Identify which cell holds the provided text, then report its [x, y] central coordinate. 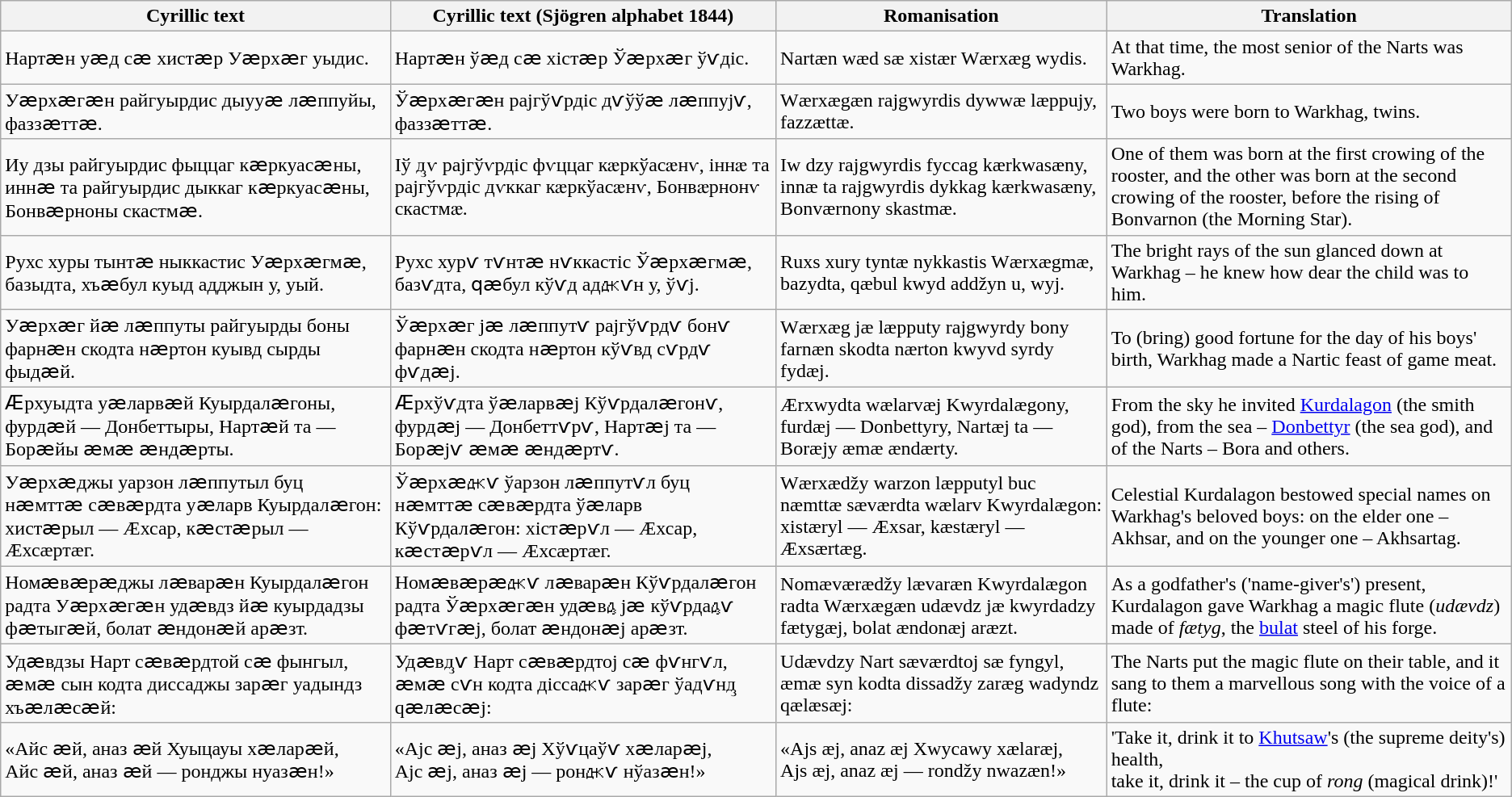
At that time, the most senior of the Narts was Warkhag. [1308, 58]
«Ajs æj, anaz æj Xwycawy xælaræj,Ajs æj, anaz æj — rondžy nwazæn!» [942, 759]
Ӕрхўѵдта ўӕларвӕј Кўѵрдалӕгонѵ, фурдӕј — Донбеттѵрѵ, Нартӕј та — Борӕјѵ ӕмӕ ӕндӕртѵ. [583, 426]
Ruxs xury tyntæ nykkastis Wærxægmæ, bazydta, qæbul kwyd addžyn u, wyj. [942, 272]
Иу дзы райгуырдис фыццаг кӕркуасӕны, иннӕ та райгуырдис дыккаг кӕркуасӕны, Бонвӕрноны скастмӕ. [195, 187]
Номӕвӕрӕԫѵ лӕварӕн Кўѵрдалӕгон радта Ўӕрхӕгӕн удӕвꚉ јӕ кўѵрдаꚉѵ фӕтѵгӕј, болат ӕндонӕј арӕзт. [583, 606]
The Narts put the magic flute on their table, and it sang to them a marvellous song with the voice of a flute: [1308, 683]
From the sky he invited Kurdalagon (the smith god), from the sea – Donbettyr (the sea god), and of the Narts – Bora and others. [1308, 426]
Удӕвдзы Нарт сӕвӕрдтой сӕ фынгыл, ӕмӕ сын кодта диссаджы зарӕг уадындз хъӕлӕсӕй: [195, 683]
«Ајс ӕј, аназ ӕј Хўѵцаўѵ хӕларӕј,Ајс ӕј, аназ ӕј — ронԫѵ нўазӕн!» [583, 759]
Удӕвꚉѵ Нарт сӕвӕрдтој сӕ фѵнгѵл, ӕмӕ сѵн кодта діссаԫѵ зарӕг ўадѵнꚉ qӕлӕсӕј: [583, 683]
Уӕрхӕг йӕ лӕппуты райгуырды боны фарнӕн скодта нӕртон куывд сырды фыдӕй. [195, 349]
Ўӕрхӕгӕн рајгўѵрдіс дѵўўӕ лӕппујѵ, фаззӕттӕ. [583, 111]
Romanisation [942, 16]
Nartæn wæd sæ xistær Wærxæg wydis. [942, 58]
Cyrillic text (Sjögren alphabet 1844) [583, 16]
Udævdzy Nart sæværdtoj sæ fyngyl, æmæ syn kodta dissadžy zaræg wadyndz qælæsæj: [942, 683]
Уӕрхӕджы уарзон лӕппутыл буц нӕмттӕ сӕвӕрдта уӕларв Куырдалӕгон: хистӕрыл — Æхсар, кӕстӕрыл — Æхсæртæг. [195, 515]
Two boys were born to Warkhag, twins. [1308, 111]
Ўӕрхӕԫѵ ўарзон лӕппутѵл буц нӕмттӕ сӕвӕрдта ўӕларв Кўѵрдалӕгон: хістӕрѵл — Æхсар, кӕстӕрѵл — Æхсæртæг. [583, 515]
Celestial Kurdalagon bestowed special names on Warkhag's beloved boys: on the elder one – Akhsar, and on the younger one – Akhsartag. [1308, 515]
Ærxwydta wælarvæj Kwyrdalægony, furdæj — Donbettyry, Nartæj ta — Boræjy æmæ ændærty. [942, 426]
'Take it, drink it to Khutsaw's (the supreme deity's) health,take it, drink it – the cup of rong (magical drink)!' [1308, 759]
Wærxægæn rajgwyrdis dywwæ læppujy, fazzættæ. [942, 111]
Уӕрхӕгӕн райгуырдис дыууӕ лӕппуйы, фаззӕттӕ. [195, 111]
Iw dzy rajgwyrdis fyccag kærkwasæny, innæ ta rajgwyrdis dykkag kærkwasæny, Bonværnony skastmæ. [942, 187]
Рухс хуры тынтӕ ныккастис Уӕрхӕгмӕ, базыдта, хъӕбул куыд адджын у, уый. [195, 272]
Ўӕрхӕг јӕ лӕппутѵ рајгўѵрдѵ бонѵ фарнӕн скодта нӕртон кўѵвд сѵрдѵ фѵдӕј. [583, 349]
«Айс ӕй, аназ ӕй Хуыцауы хӕларӕй,Айс ӕй, аназ ӕй — ронджы нуазӕн!» [195, 759]
Номӕвӕрӕджы лӕварӕн Куырдалӕгон радта Уӕрхӕгӕн удӕвдз йӕ куырдадзы фӕтыгӕй, болат ӕндонӕй арӕзт. [195, 606]
Ӕрхуыдта уӕларвӕй Куырдалӕгоны, фурдӕй — Донбеттыры, Нартӕй та — Борӕйы ӕмӕ ӕндӕрты. [195, 426]
Нартӕн ўӕд сӕ хістӕр Ўӕрхӕг ўѵдіс. [583, 58]
Нартӕн уӕд сӕ хистӕр Уӕрхӕг уыдис. [195, 58]
Cyrillic text [195, 16]
Translation [1308, 16]
Nomæværædžy lævaræn Kwyrdalægon radta Wærxægæn udævdz jæ kwyrdadzy fætygæj, bolat ændonæj aræzt. [942, 606]
To (bring) good fortune for the day of his boys' birth, Warkhag made a Nartic feast of game meat. [1308, 349]
As a godfather's ('name-giver's') present, Kurdalagon gave Warkhag a magic flute (udævdz) made of fætyg, the bulat steel of his forge. [1308, 606]
The bright rays of the sun glanced down at Warkhag – he knew how dear the child was to him. [1308, 272]
Рухс хурѵ тѵнтӕ нѵккастіс Ўӕрхӕгмӕ, базѵдта, ԛӕбул кўѵд адԫѵн у, ўѵј. [583, 272]
Wærxædžy warzon læpputyl buc næmttæ sæværdta wælarv Kwyrdalægon: xistæryl — Æxsar, kæstæryl — Æxsærtæg. [942, 515]
Wærxæg jæ læpputy rajgwyrdy bony farnæn skodta nærton kwyvd syrdy fydæj. [942, 349]
Іў ꚉѵ рајгўѵрдіс фѵццаг кӕркўасӕнѵ, іннӕ та рајгўѵрдіс дѵккаг кӕркўасӕнѵ, Бонвӕрнонѵ скастмӕ. [583, 187]
